Identify which cell holds the provided text, then report its [X, Y] central coordinate. 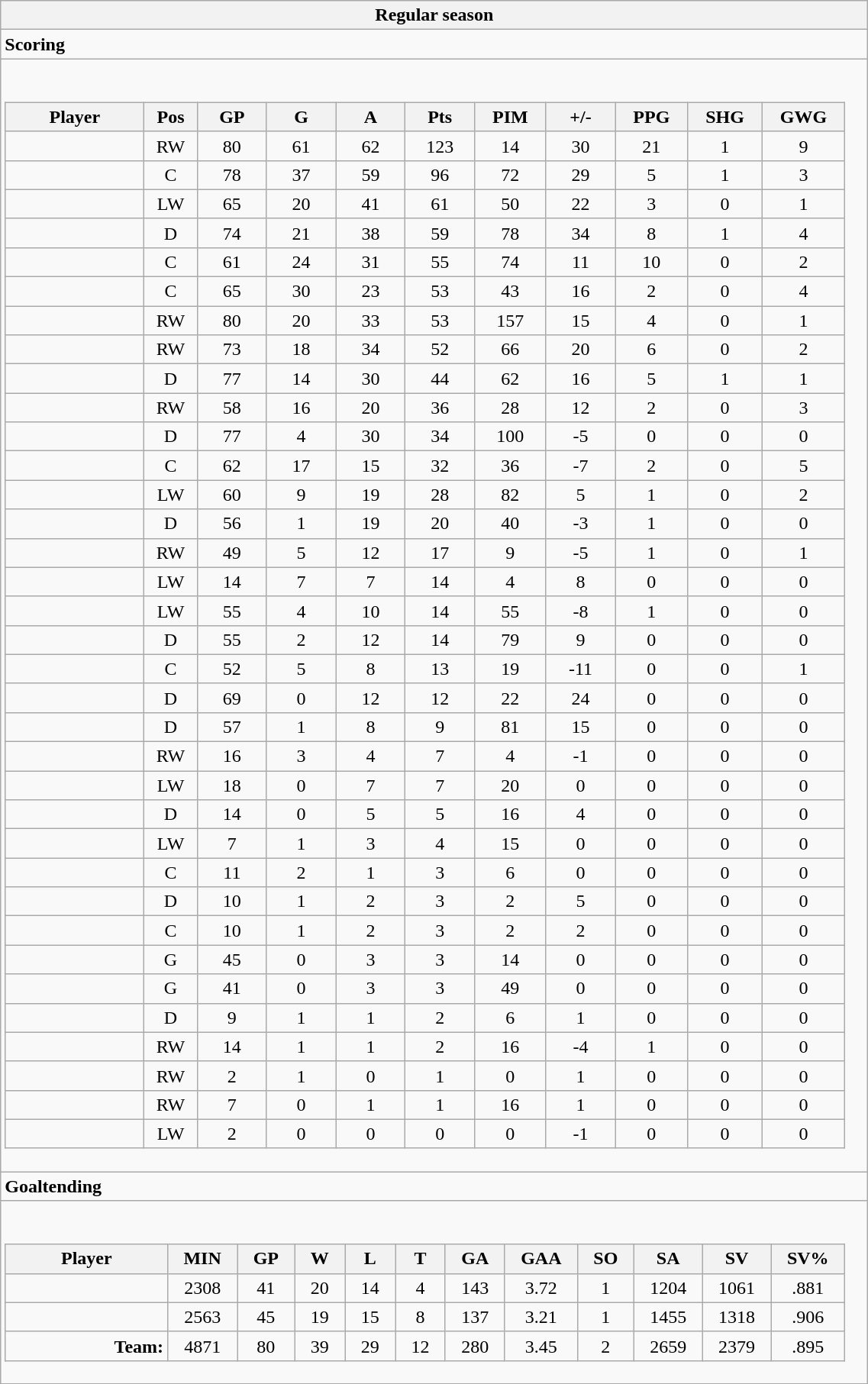
69 [232, 698]
1318 [737, 1317]
39 [320, 1346]
.881 [808, 1288]
Pos [171, 117]
43 [511, 292]
44 [440, 379]
3.45 [540, 1346]
57 [232, 727]
1455 [668, 1317]
4871 [203, 1346]
3.72 [540, 1288]
73 [232, 350]
1061 [737, 1288]
GWG [803, 117]
-11 [580, 669]
2563 [203, 1317]
A [371, 117]
Regular season [434, 15]
.906 [808, 1317]
280 [475, 1346]
23 [371, 292]
GA [475, 1259]
Team: [87, 1346]
40 [511, 524]
72 [511, 175]
66 [511, 350]
PIM [511, 117]
-7 [580, 466]
100 [511, 437]
38 [371, 233]
37 [301, 175]
+/- [580, 117]
32 [440, 466]
33 [371, 321]
137 [475, 1317]
-3 [580, 524]
SHG [725, 117]
123 [440, 146]
60 [232, 495]
Pts [440, 117]
82 [511, 495]
PPG [652, 117]
SA [668, 1259]
79 [511, 640]
2659 [668, 1346]
L [370, 1259]
81 [511, 727]
GAA [540, 1259]
-8 [580, 611]
SV% [808, 1259]
-4 [580, 1047]
58 [232, 408]
2308 [203, 1288]
157 [511, 321]
Scoring [434, 44]
SO [605, 1259]
3.21 [540, 1317]
143 [475, 1288]
56 [232, 524]
MIN [203, 1259]
.895 [808, 1346]
2379 [737, 1346]
13 [440, 669]
50 [511, 204]
SV [737, 1259]
1204 [668, 1288]
T [421, 1259]
Goaltending [434, 1186]
W [320, 1259]
31 [371, 262]
96 [440, 175]
